Determine the [X, Y] coordinate at the center of the cell enclosing the given text.  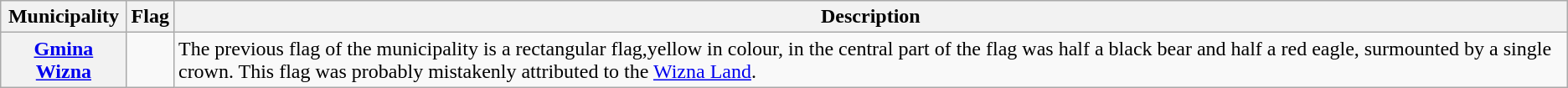
Gmina Wizna [64, 60]
Description [870, 17]
Municipality [64, 17]
Flag [150, 17]
